Pinpoint the cell where the given text exists, returning its (X, Y) midpoint coordinate. 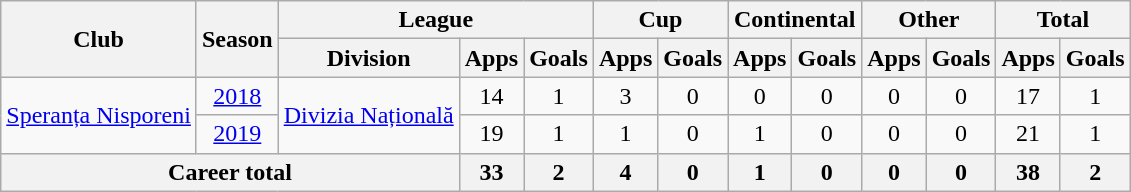
League (436, 20)
Cup (660, 20)
Career total (230, 172)
Other (929, 20)
Continental (795, 20)
Season (237, 39)
Divizia Națională (368, 115)
Total (1063, 20)
14 (491, 96)
4 (625, 172)
3 (625, 96)
33 (491, 172)
17 (1028, 96)
Club (99, 39)
38 (1028, 172)
Speranța Nisporeni (99, 115)
2018 (237, 96)
2019 (237, 134)
Division (368, 58)
19 (491, 134)
21 (1028, 134)
